Pinpoint the cell where the given text exists, returning its [x, y] midpoint coordinate. 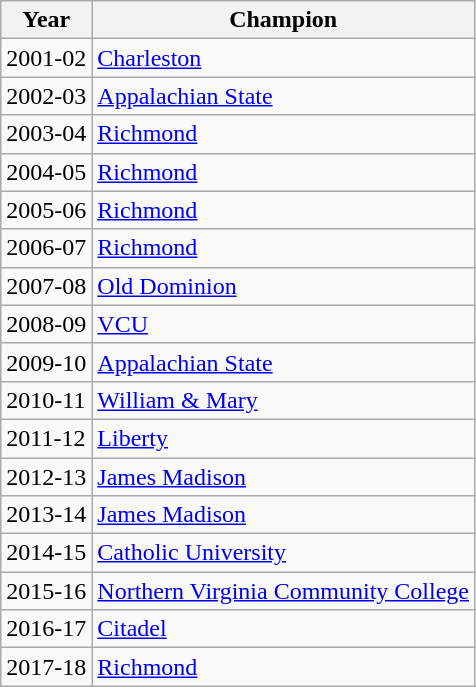
Champion [284, 20]
2015-16 [46, 591]
2003-04 [46, 134]
2005-06 [46, 210]
Citadel [284, 629]
Catholic University [284, 553]
2014-15 [46, 553]
VCU [284, 324]
2010-11 [46, 400]
2004-05 [46, 172]
Charleston [284, 58]
2011-12 [46, 438]
Liberty [284, 438]
2013-14 [46, 515]
2007-08 [46, 286]
2008-09 [46, 324]
2016-17 [46, 629]
2017-18 [46, 667]
2009-10 [46, 362]
William & Mary [284, 400]
Old Dominion [284, 286]
2001-02 [46, 58]
2012-13 [46, 477]
2006-07 [46, 248]
Year [46, 20]
2002-03 [46, 96]
Northern Virginia Community College [284, 591]
